Find where the given text appears and provide that cell's center as [X, Y] coordinate. 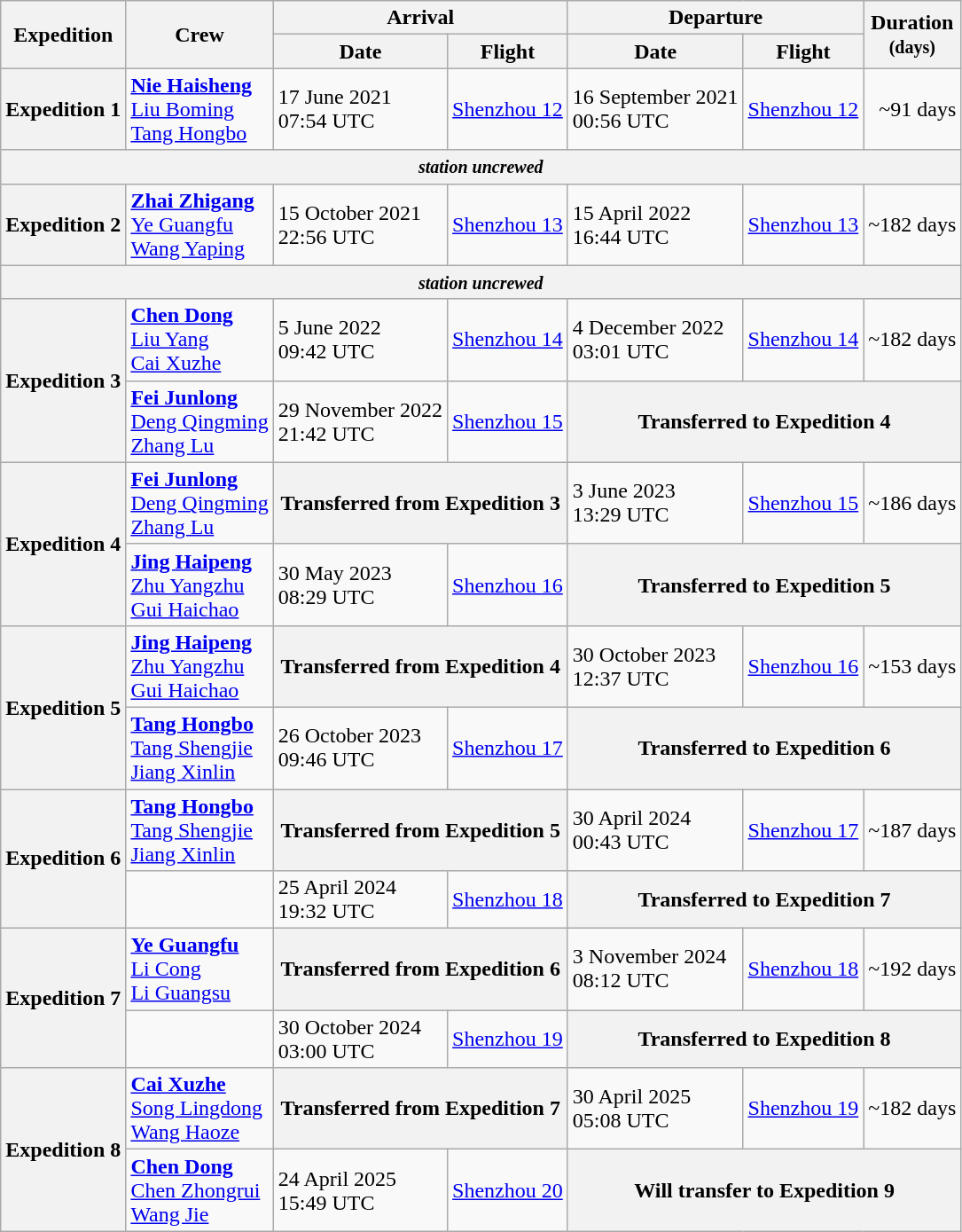
Shenzhou 20 [508, 1190]
Expedition 4 [64, 544]
30 April 202505:08 UTC [655, 1109]
Expedition 2 [64, 224]
Cai Xuzhe Song Lingdong Wang Haoze [199, 1109]
Expedition 3 [64, 381]
Departure [715, 18]
Transferred from Expedition 4 [420, 666]
Transferred to Expedition 8 [764, 1040]
Transferred from Expedition 5 [420, 830]
~192 days [912, 969]
30 May 202308:29 UTC [360, 585]
Expedition 6 [64, 859]
30 April 202400:43 UTC [655, 830]
Transferred from Expedition 3 [420, 503]
Expedition 7 [64, 999]
25 April 202419:32 UTC [360, 899]
Expedition 1 [64, 109]
Duration(days) [912, 35]
~153 days [912, 666]
Transferred from Expedition 6 [420, 969]
30 October 202312:37 UTC [655, 666]
Transferred to Expedition 6 [764, 748]
Transferred to Expedition 5 [764, 585]
~91 days [912, 109]
Arrival [420, 18]
24 April 202515:49 UTC [360, 1190]
5 June 2022 09:42 UTC [360, 340]
Expedition 8 [64, 1150]
16 September 2021 00:56 UTC [655, 109]
Transferred from Expedition 7 [420, 1109]
26 October 202309:46 UTC [360, 748]
4 December 2022 03:01 UTC [655, 340]
17 June 2021 07:54 UTC [360, 109]
Expedition 5 [64, 707]
Transferred to Expedition 7 [764, 899]
15 April 2022 16:44 UTC [655, 224]
15 October 2021 22:56 UTC [360, 224]
3 June 2023 13:29 UTC [655, 503]
3 November 202408:12 UTC [655, 969]
Expedition [64, 35]
30 October 202403:00 UTC [360, 1040]
Zhai Zhigang Ye Guangfu Wang Yaping [199, 224]
Ye Guangfu Li Cong Li Guangsu [199, 969]
~186 days [912, 503]
~187 days [912, 830]
Transferred to Expedition 4 [764, 421]
Chen Dong Chen Zhongrui Wang Jie [199, 1190]
Will transfer to Expedition 9 [764, 1190]
Chen Dong Liu Yang Cai Xuzhe [199, 340]
Nie Haisheng Liu Boming Tang Hongbo [199, 109]
29 November 202221:42 UTC [360, 421]
Crew [199, 35]
